Return the [x, y] coordinate for the center point of the cell that contains the specified text.  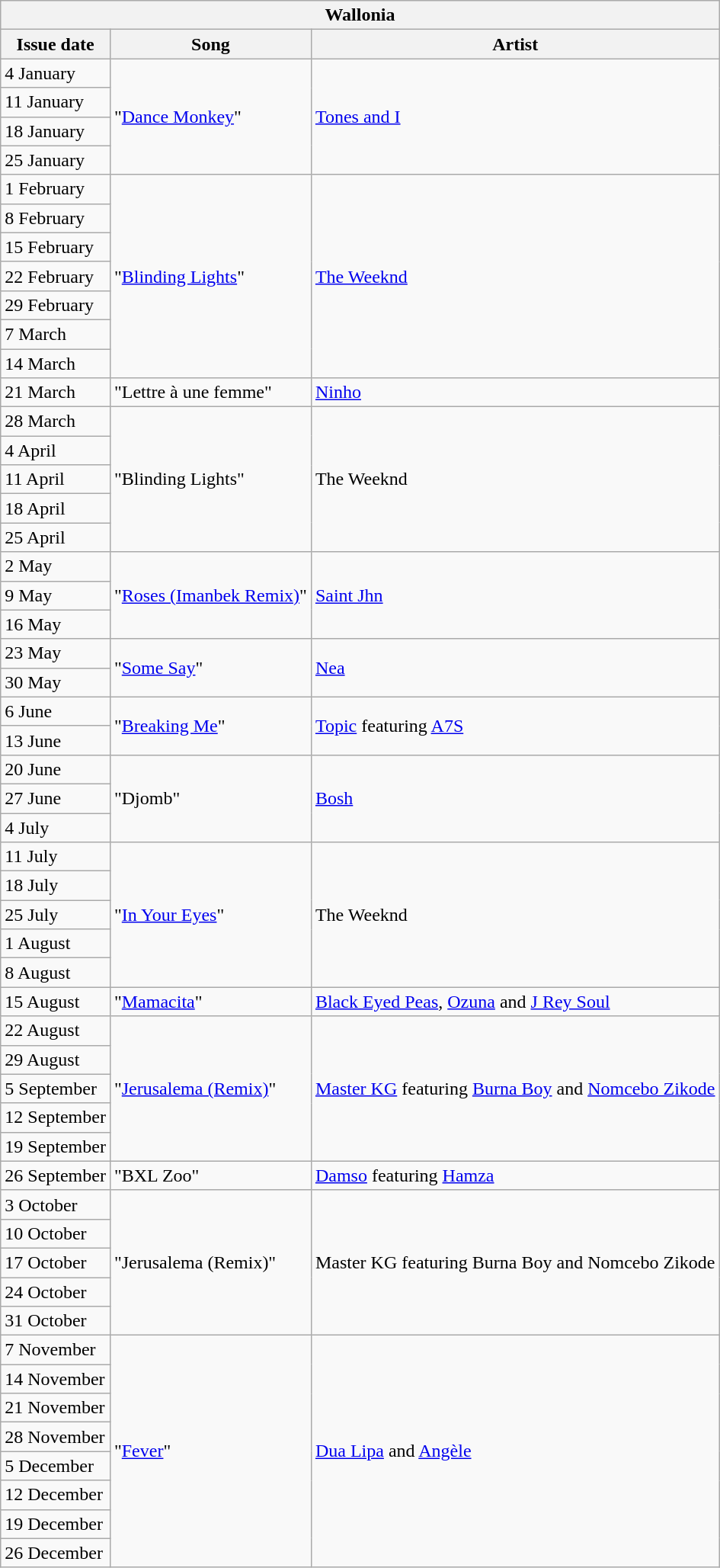
Black Eyed Peas, Ozuna and J Rey Soul [515, 1002]
Wallonia [360, 15]
18 July [56, 886]
11 January [56, 102]
11 July [56, 857]
"Fever" [210, 1451]
5 September [56, 1089]
17 October [56, 1262]
12 December [56, 1495]
"Dance Monkey" [210, 117]
10 October [56, 1233]
13 June [56, 740]
29 February [56, 305]
9 May [56, 595]
21 March [56, 393]
21 November [56, 1408]
4 April [56, 451]
23 May [56, 653]
20 June [56, 769]
11 April [56, 479]
Topic featuring A7S [515, 726]
18 January [56, 131]
3 October [56, 1204]
14 March [56, 364]
8 August [56, 973]
8 February [56, 218]
"Roses (Imanbek Remix)" [210, 595]
15 August [56, 1002]
7 March [56, 334]
"BXL Zoo" [210, 1175]
"In Your Eyes" [210, 915]
1 February [56, 189]
"Djomb" [210, 798]
6 June [56, 711]
25 January [56, 160]
31 October [56, 1321]
"Breaking Me" [210, 726]
7 November [56, 1350]
4 July [56, 827]
30 May [56, 682]
29 August [56, 1060]
Nea [515, 668]
22 February [56, 276]
Ninho [515, 393]
"Lettre à une femme" [210, 393]
24 October [56, 1292]
Tones and I [515, 117]
15 February [56, 247]
14 November [56, 1379]
"Some Say" [210, 668]
Song [210, 44]
Issue date [56, 44]
16 May [56, 624]
25 April [56, 537]
22 August [56, 1031]
27 June [56, 798]
1 August [56, 944]
Artist [515, 44]
26 December [56, 1553]
19 September [56, 1146]
Saint Jhn [515, 595]
4 January [56, 73]
28 March [56, 422]
12 September [56, 1117]
Dua Lipa and Angèle [515, 1451]
Bosh [515, 798]
25 July [56, 915]
19 December [56, 1524]
Damso featuring Hamza [515, 1175]
28 November [56, 1437]
"Mamacita" [210, 1002]
26 September [56, 1175]
2 May [56, 566]
5 December [56, 1466]
18 April [56, 508]
